Extract the [X, Y] coordinate from the center of the cell holding the provided text.  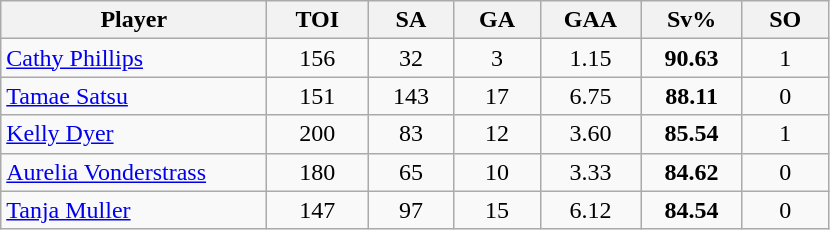
GA [497, 20]
84.54 [692, 210]
Sv% [692, 20]
6.75 [590, 96]
88.11 [692, 96]
Kelly Dyer [134, 134]
GAA [590, 20]
Tanja Muller [134, 210]
143 [411, 96]
65 [411, 172]
200 [318, 134]
84.62 [692, 172]
TOI [318, 20]
Player [134, 20]
85.54 [692, 134]
Aurelia Vonderstrass [134, 172]
3 [497, 58]
1.15 [590, 58]
97 [411, 210]
6.12 [590, 210]
151 [318, 96]
10 [497, 172]
32 [411, 58]
12 [497, 134]
83 [411, 134]
3.60 [590, 134]
15 [497, 210]
17 [497, 96]
180 [318, 172]
147 [318, 210]
Tamae Satsu [134, 96]
SO [785, 20]
3.33 [590, 172]
90.63 [692, 58]
156 [318, 58]
Cathy Phillips [134, 58]
SA [411, 20]
